Extract the (x, y) coordinate from the center of the cell holding the provided text.  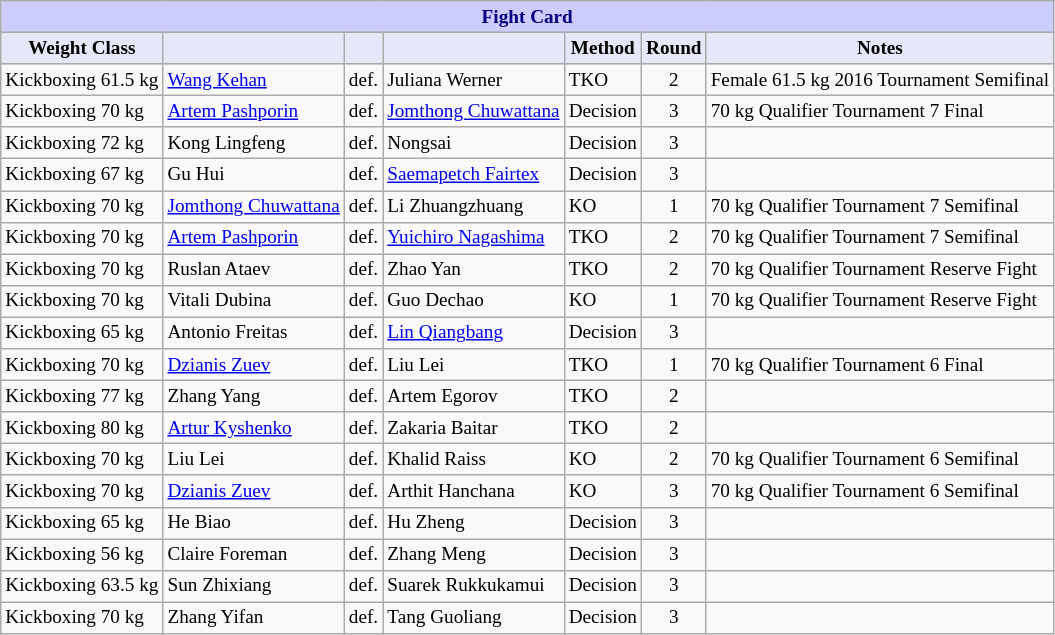
Fight Card (528, 17)
Kickboxing 77 kg (82, 396)
Tang Guoliang (474, 618)
Kickboxing 61.5 kg (82, 80)
Li Zhuangzhuang (474, 206)
70 kg Qualifier Tournament 6 Final (880, 365)
Saemapetch Fairtex (474, 175)
Zhang Meng (474, 554)
Notes (880, 48)
Suarek Rukkukamui (474, 586)
Arthit Hanchana (474, 491)
Lin Qiangbang (474, 333)
Ruslan Ataev (254, 270)
Kong Lingfeng (254, 143)
Zhang Yifan (254, 618)
Hu Zheng (474, 523)
70 kg Qualifier Tournament 7 Final (880, 111)
Kickboxing 67 kg (82, 175)
Artur Kyshenko (254, 428)
Yuichiro Nagashima (474, 238)
Vitali Dubina (254, 301)
Zhang Yang (254, 396)
Method (602, 48)
Antonio Freitas (254, 333)
Zhao Yan (474, 270)
Nongsai (474, 143)
Weight Class (82, 48)
Sun Zhixiang (254, 586)
Zakaria Baitar (474, 428)
Kickboxing 80 kg (82, 428)
Juliana Werner (474, 80)
Kickboxing 56 kg (82, 554)
Claire Foreman (254, 554)
Guo Dechao (474, 301)
Female 61.5 kg 2016 Tournament Semifinal (880, 80)
Kickboxing 72 kg (82, 143)
Round (674, 48)
Khalid Raiss (474, 460)
He Biao (254, 523)
Gu Hui (254, 175)
Wang Kehan (254, 80)
Kickboxing 63.5 kg (82, 586)
Artem Egorov (474, 396)
